Find where the given text appears and provide that cell's center as (X, Y) coordinate. 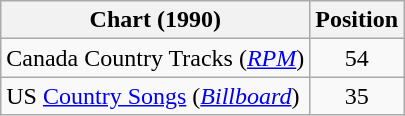
Canada Country Tracks (RPM) (156, 58)
Chart (1990) (156, 20)
Position (357, 20)
35 (357, 96)
54 (357, 58)
US Country Songs (Billboard) (156, 96)
